Locate the cell with the specified text and output its (x, y) center coordinate. 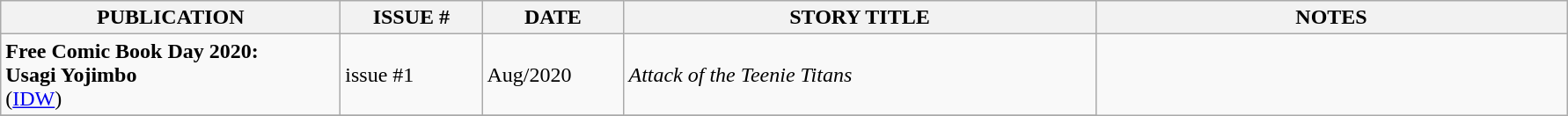
PUBLICATION (171, 18)
Attack of the Teenie Titans (860, 75)
issue #1 (412, 75)
NOTES (1331, 18)
ISSUE # (412, 18)
Free Comic Book Day 2020: Usagi Yojimbo(IDW) (171, 75)
DATE (553, 18)
STORY TITLE (860, 18)
Aug/2020 (553, 75)
